Determine the [X, Y] coordinate at the center of the cell enclosing the given text.  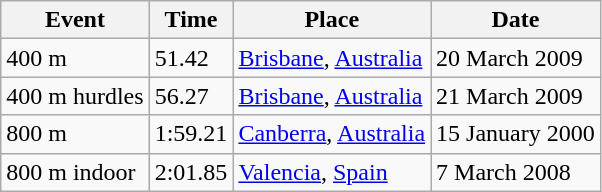
Time [191, 20]
7 March 2008 [516, 172]
Place [332, 20]
400 m [75, 58]
Event [75, 20]
56.27 [191, 96]
400 m hurdles [75, 96]
800 m [75, 134]
51.42 [191, 58]
1:59.21 [191, 134]
Canberra, Australia [332, 134]
21 March 2009 [516, 96]
15 January 2000 [516, 134]
20 March 2009 [516, 58]
2:01.85 [191, 172]
800 m indoor [75, 172]
Valencia, Spain [332, 172]
Date [516, 20]
